Pinpoint the cell where the given text exists, returning its [x, y] midpoint coordinate. 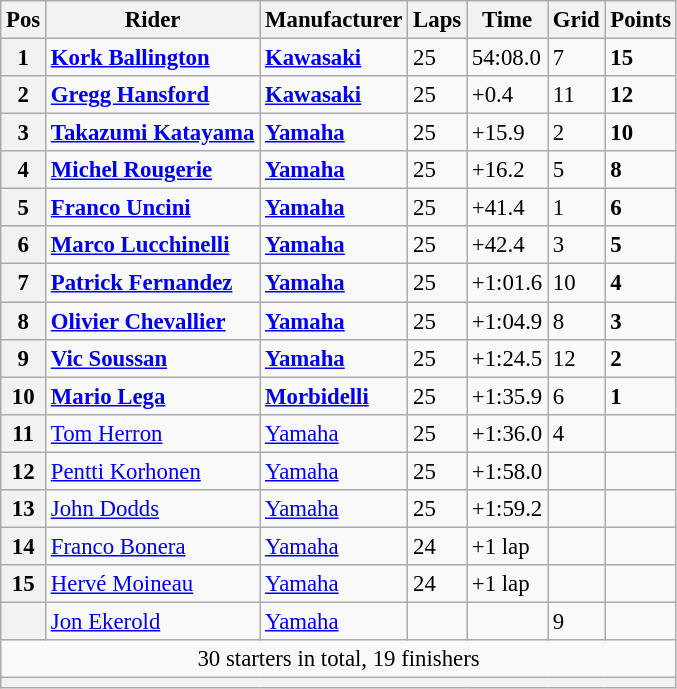
Gregg Hansford [153, 95]
+1:24.5 [508, 358]
+1:35.9 [508, 396]
+1:59.2 [508, 509]
Morbidelli [334, 396]
30 starters in total, 19 finishers [339, 659]
Rider [153, 20]
Kork Ballington [153, 58]
Olivier Chevallier [153, 321]
+1:01.6 [508, 283]
Hervé Moineau [153, 584]
Marco Lucchinelli [153, 245]
+0.4 [508, 95]
Vic Soussan [153, 358]
+1:58.0 [508, 471]
+41.4 [508, 208]
+1:36.0 [508, 433]
+1:04.9 [508, 321]
Franco Bonera [153, 546]
Takazumi Katayama [153, 133]
54:08.0 [508, 58]
Patrick Fernandez [153, 283]
+15.9 [508, 133]
Manufacturer [334, 20]
Tom Herron [153, 433]
John Dodds [153, 509]
Points [640, 20]
Jon Ekerold [153, 621]
Laps [438, 20]
13 [24, 509]
Franco Uncini [153, 208]
Mario Lega [153, 396]
+42.4 [508, 245]
Michel Rougerie [153, 170]
Grid [576, 20]
Pos [24, 20]
Time [508, 20]
+16.2 [508, 170]
14 [24, 546]
Pentti Korhonen [153, 471]
